Pinpoint the cell where the given text exists, returning its [X, Y] midpoint coordinate. 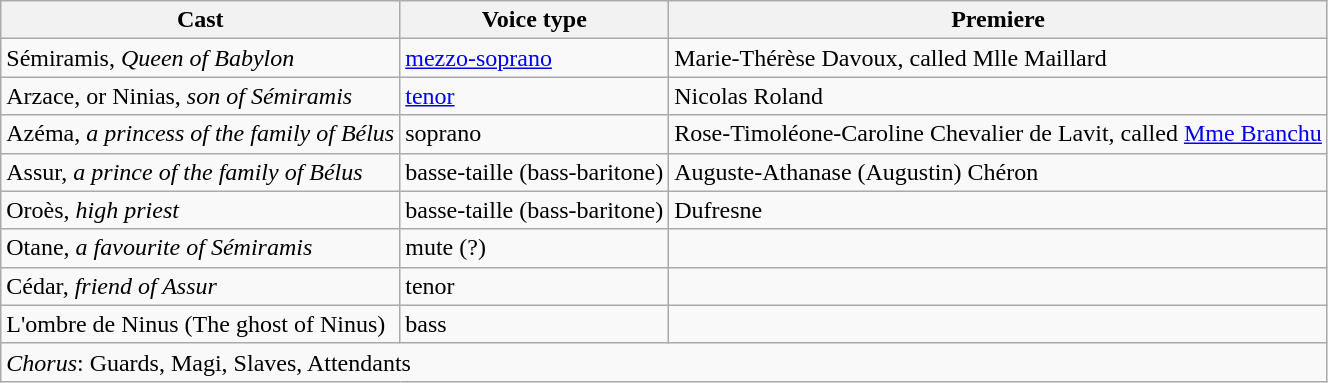
Voice type [534, 20]
bass [534, 324]
Otane, a favourite of Sémiramis [200, 248]
Oroès, high priest [200, 210]
mezzo-soprano [534, 58]
Cast [200, 20]
Marie-Thérèse Davoux, called Mlle Maillard [998, 58]
Sémiramis, Queen of Babylon [200, 58]
Nicolas Roland [998, 96]
Assur, a prince of the family of Bélus [200, 172]
Rose-Timoléone-Caroline Chevalier de Lavit, called Mme Branchu [998, 134]
Azéma, a princess of the family of Bélus [200, 134]
Arzace, or Ninias, son of Sémiramis [200, 96]
Auguste-Athanase (Augustin) Chéron [998, 172]
L'ombre de Ninus (The ghost of Ninus) [200, 324]
Cédar, friend of Assur [200, 286]
Chorus: Guards, Magi, Slaves, Attendants [664, 362]
soprano [534, 134]
mute (?) [534, 248]
Dufresne [998, 210]
Premiere [998, 20]
